Provide the (X, Y) coordinate of the cell's center where the given text is located.  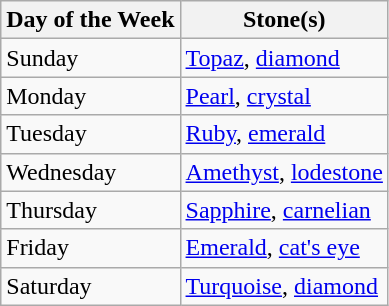
Ruby, emerald (284, 134)
Sunday (90, 58)
Thursday (90, 210)
Turquoise, diamond (284, 286)
Saturday (90, 286)
Day of the Week (90, 20)
Emerald, cat's eye (284, 248)
Tuesday (90, 134)
Amethyst, lodestone (284, 172)
Stone(s) (284, 20)
Friday (90, 248)
Monday (90, 96)
Pearl, crystal (284, 96)
Sapphire, carnelian (284, 210)
Topaz, diamond (284, 58)
Wednesday (90, 172)
